Capture the cell that displays the provided text and extract its [x, y] central coordinate. 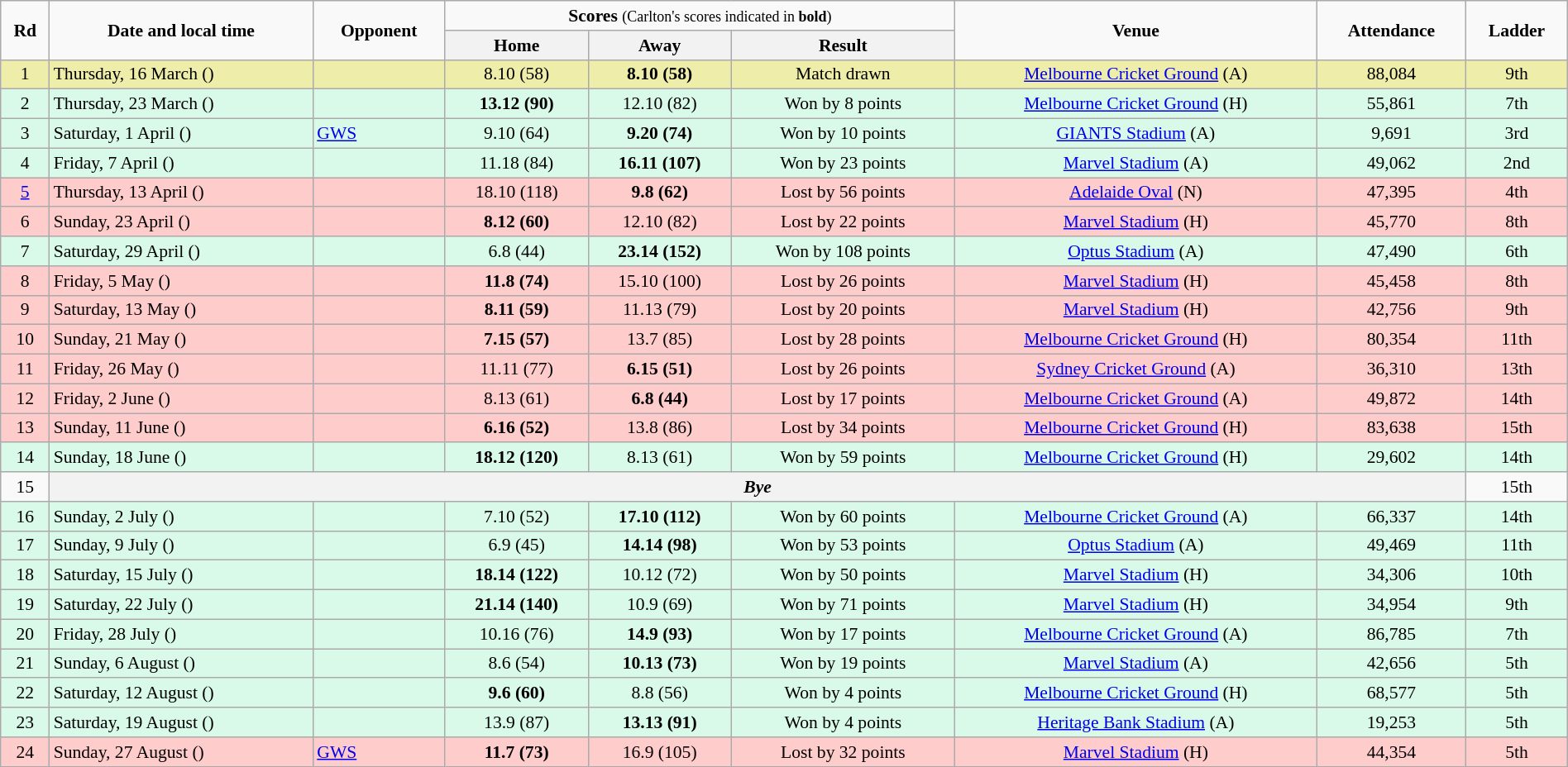
42,656 [1391, 664]
Lost by 20 points [843, 310]
Sunday, 11 June () [182, 428]
Lost by 34 points [843, 428]
4th [1517, 193]
Lost by 17 points [843, 398]
11.18 (84) [516, 163]
Venue [1136, 30]
Opponent [379, 30]
Saturday, 22 July () [182, 605]
Sydney Cricket Ground (A) [1136, 369]
16 [25, 517]
Won by 23 points [843, 163]
Thursday, 23 March () [182, 104]
13.7 (85) [660, 340]
18.14 (122) [516, 575]
Saturday, 15 July () [182, 575]
Saturday, 29 April () [182, 251]
3 [25, 134]
7 [25, 251]
80,354 [1391, 340]
10.16 (76) [516, 634]
34,954 [1391, 605]
20 [25, 634]
Won by 59 points [843, 458]
Saturday, 19 August () [182, 722]
13.9 (87) [516, 722]
47,395 [1391, 193]
Lost by 22 points [843, 222]
Won by 10 points [843, 134]
42,756 [1391, 310]
88,084 [1391, 74]
6.9 (45) [516, 545]
Date and local time [182, 30]
44,354 [1391, 752]
19 [25, 605]
10th [1517, 575]
11.8 (74) [516, 281]
17.10 (112) [660, 517]
8.11 (59) [516, 310]
22 [25, 693]
Adelaide Oval (N) [1136, 193]
9.10 (64) [516, 134]
5 [25, 193]
8.12 (60) [516, 222]
55,861 [1391, 104]
11 [25, 369]
3rd [1517, 134]
Attendance [1391, 30]
13.8 (86) [660, 428]
34,306 [1391, 575]
18 [25, 575]
10 [25, 340]
8.6 (54) [516, 664]
14 [25, 458]
2nd [1517, 163]
10.13 (73) [660, 664]
Away [660, 45]
Sunday, 27 August () [182, 752]
66,337 [1391, 517]
49,872 [1391, 398]
45,458 [1391, 281]
Thursday, 16 March () [182, 74]
7.10 (52) [516, 517]
29,602 [1391, 458]
13 [25, 428]
36,310 [1391, 369]
Friday, 7 April () [182, 163]
9.20 (74) [660, 134]
Lost by 28 points [843, 340]
Friday, 5 May () [182, 281]
Friday, 2 June () [182, 398]
Bye [758, 487]
Won by 50 points [843, 575]
1 [25, 74]
23 [25, 722]
68,577 [1391, 693]
15.10 (100) [660, 281]
Lost by 32 points [843, 752]
86,785 [1391, 634]
9 [25, 310]
13.13 (91) [660, 722]
Sunday, 18 June () [182, 458]
Sunday, 9 July () [182, 545]
9.6 (60) [516, 693]
Thursday, 13 April () [182, 193]
Won by 71 points [843, 605]
Saturday, 1 April () [182, 134]
11.13 (79) [660, 310]
13.12 (90) [516, 104]
16.9 (105) [660, 752]
Home [516, 45]
Won by 60 points [843, 517]
21 [25, 664]
Result [843, 45]
9.8 (62) [660, 193]
Heritage Bank Stadium (A) [1136, 722]
49,469 [1391, 545]
24 [25, 752]
Scores (Carlton's scores indicated in bold) [700, 16]
18.12 (120) [516, 458]
83,638 [1391, 428]
7.15 (57) [516, 340]
13th [1517, 369]
6.16 (52) [516, 428]
14.14 (98) [660, 545]
18.10 (118) [516, 193]
Lost by 56 points [843, 193]
2 [25, 104]
Friday, 26 May () [182, 369]
Won by 108 points [843, 251]
Sunday, 6 August () [182, 664]
49,062 [1391, 163]
14.9 (93) [660, 634]
6.15 (51) [660, 369]
16.11 (107) [660, 163]
GIANTS Stadium (A) [1136, 134]
12 [25, 398]
10.9 (69) [660, 605]
10.12 (72) [660, 575]
11.11 (77) [516, 369]
15 [25, 487]
Friday, 28 July () [182, 634]
Match drawn [843, 74]
8 [25, 281]
Ladder [1517, 30]
4 [25, 163]
6th [1517, 251]
47,490 [1391, 251]
21.14 (140) [516, 605]
Won by 17 points [843, 634]
45,770 [1391, 222]
9,691 [1391, 134]
23.14 (152) [660, 251]
19,253 [1391, 722]
Won by 8 points [843, 104]
Won by 53 points [843, 545]
Sunday, 2 July () [182, 517]
Sunday, 23 April () [182, 222]
8.8 (56) [660, 693]
11.7 (73) [516, 752]
Saturday, 13 May () [182, 310]
Sunday, 21 May () [182, 340]
6 [25, 222]
Won by 19 points [843, 664]
Rd [25, 30]
Saturday, 12 August () [182, 693]
17 [25, 545]
